Detect which cell encompasses the target text, then output its [x, y] center coordinate. 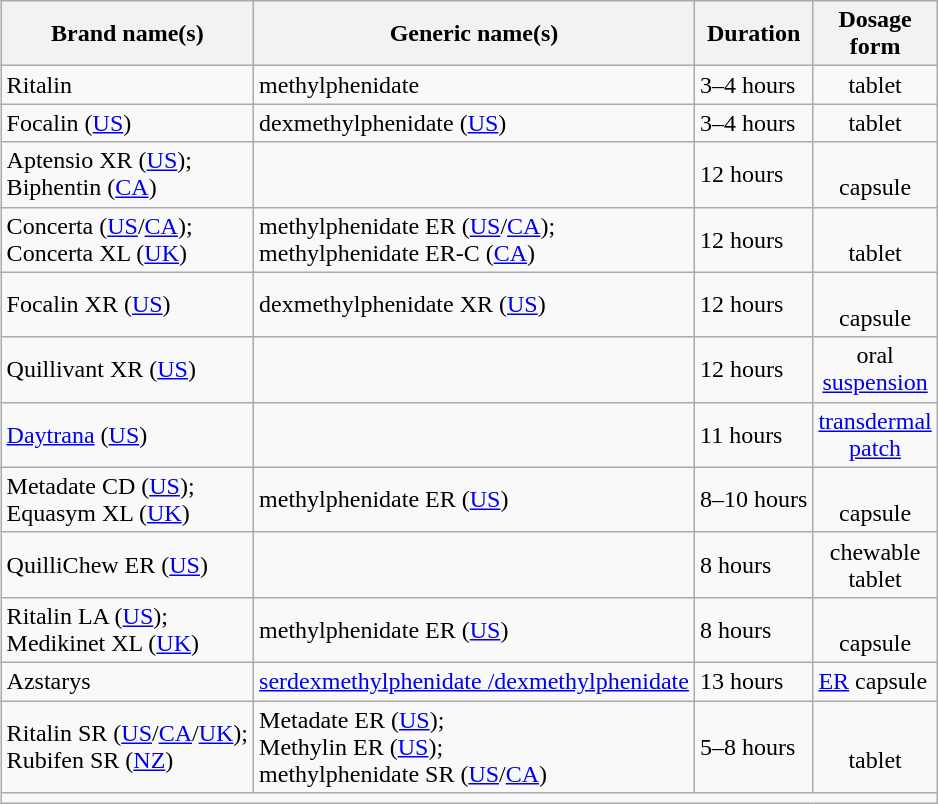
Azstarys [127, 681]
Daytrana (US) [127, 434]
Generic name(s) [474, 34]
Ritalin SR (US/CA/UK);Rubifen SR (NZ) [127, 746]
methylphenidate [474, 85]
methylphenidate ER (US/CA);methylphenidate ER‑C (CA) [474, 240]
Ritalin [127, 85]
chewabletablet [875, 564]
QuilliChew ER (US) [127, 564]
Duration [753, 34]
Focalin (US) [127, 123]
Ritalin LA (US);Medikinet XL (UK) [127, 630]
Brand name(s) [127, 34]
oralsuspension [875, 370]
Concerta (US/CA);Concerta XL (UK) [127, 240]
11 hours [753, 434]
13 hours [753, 681]
serdexmethylphenidate /dexmethylphenidate [474, 681]
dexmethylphenidate XR (US) [474, 304]
Metadate ER (US);Methylin ER (US);methylphenidate SR (US/CA) [474, 746]
5–8 hours [753, 746]
Metadate CD (US);Equasym XL (UK) [127, 500]
ER capsule [875, 681]
Dosageform [875, 34]
dexmethylphenidate (US) [474, 123]
8–10 hours [753, 500]
transdermalpatch [875, 434]
Aptensio XR (US);Biphentin (CA) [127, 174]
Quillivant XR (US) [127, 370]
Focalin XR (US) [127, 304]
